From the cell containing the given text, extract its center point as (X, Y) coordinate. 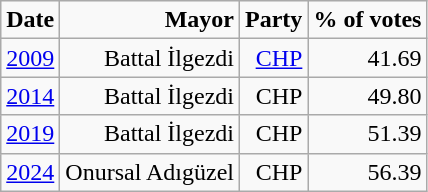
Date (30, 20)
2024 (30, 172)
2014 (30, 96)
41.69 (368, 58)
Mayor (150, 20)
Onursal Adıgüzel (150, 172)
51.39 (368, 134)
49.80 (368, 96)
% of votes (368, 20)
2009 (30, 58)
Party (274, 20)
56.39 (368, 172)
2019 (30, 134)
